Provide the [X, Y] coordinate of the cell's center where the given text is located.  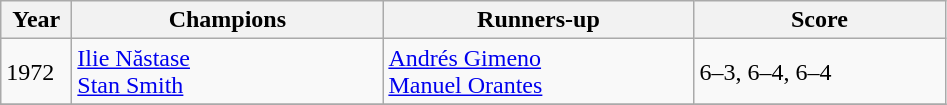
Runners-up [538, 20]
Year [36, 20]
Score [820, 20]
6–3, 6–4, 6–4 [820, 72]
Ilie Năstase Stan Smith [228, 72]
Andrés Gimeno Manuel Orantes [538, 72]
Champions [228, 20]
1972 [36, 72]
